Find where the given text appears and provide that cell's center as (X, Y) coordinate. 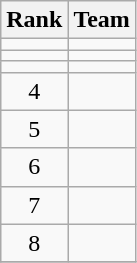
Rank (34, 20)
5 (34, 129)
8 (34, 243)
Team (102, 20)
6 (34, 167)
7 (34, 205)
4 (34, 91)
